Determine the (X, Y) coordinate at the center of the cell enclosing the given text.  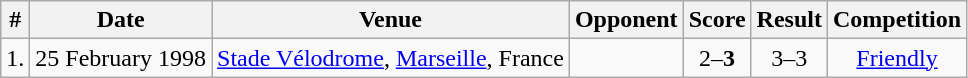
# (16, 20)
Result (789, 20)
3–3 (789, 58)
Friendly (896, 58)
1. (16, 58)
Venue (391, 20)
Score (717, 20)
Date (121, 20)
2–3 (717, 58)
Opponent (626, 20)
Competition (896, 20)
25 February 1998 (121, 58)
Stade Vélodrome, Marseille, France (391, 58)
